Scan for the cell matching the given text and deliver its [X, Y] coordinate at center. 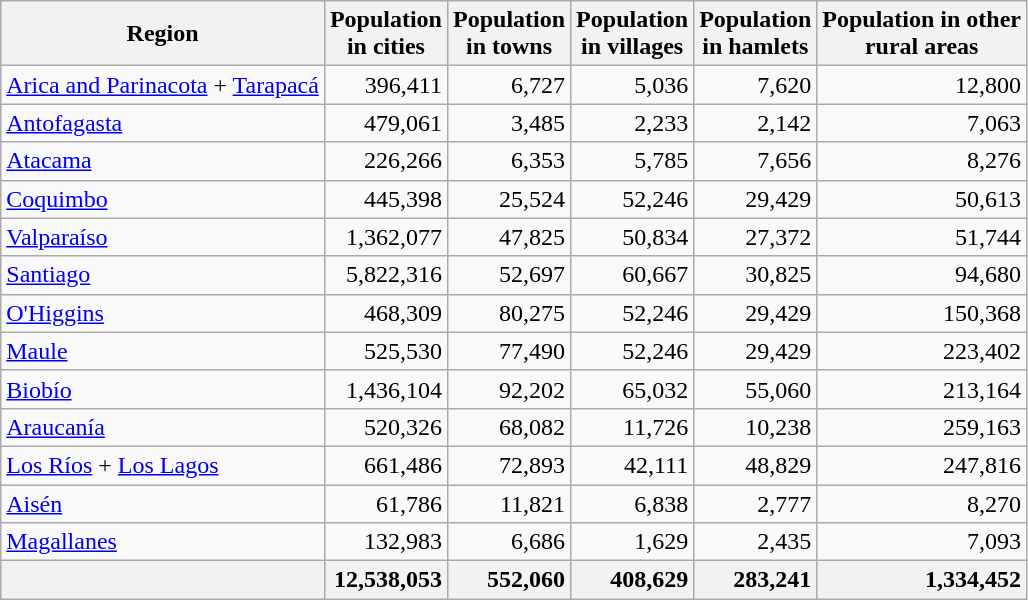
6,838 [632, 503]
42,111 [632, 465]
Populationin villages [632, 34]
Aisén [163, 503]
10,238 [756, 427]
520,326 [386, 427]
68,082 [508, 427]
Los Ríos + Los Lagos [163, 465]
7,063 [922, 123]
408,629 [632, 580]
2,777 [756, 503]
6,353 [508, 161]
6,686 [508, 542]
223,402 [922, 351]
60,667 [632, 275]
2,435 [756, 542]
Atacama [163, 161]
150,368 [922, 313]
6,727 [508, 85]
Santiago [163, 275]
445,398 [386, 199]
Valparaíso [163, 237]
1,334,452 [922, 580]
Maule [163, 351]
5,822,316 [386, 275]
77,490 [508, 351]
525,530 [386, 351]
Biobío [163, 389]
7,656 [756, 161]
132,983 [386, 542]
468,309 [386, 313]
72,893 [508, 465]
Populationin towns [508, 34]
226,266 [386, 161]
Antofagasta [163, 123]
3,485 [508, 123]
Arica and Parinacota + Tarapacá [163, 85]
61,786 [386, 503]
92,202 [508, 389]
11,821 [508, 503]
283,241 [756, 580]
Populationin hamlets [756, 34]
Populationin cities [386, 34]
213,164 [922, 389]
259,163 [922, 427]
247,816 [922, 465]
48,829 [756, 465]
1,629 [632, 542]
11,726 [632, 427]
47,825 [508, 237]
Region [163, 34]
80,275 [508, 313]
12,538,053 [386, 580]
2,142 [756, 123]
2,233 [632, 123]
661,486 [386, 465]
7,093 [922, 542]
1,362,077 [386, 237]
8,276 [922, 161]
Araucanía [163, 427]
Magallanes [163, 542]
50,834 [632, 237]
8,270 [922, 503]
552,060 [508, 580]
27,372 [756, 237]
30,825 [756, 275]
51,744 [922, 237]
5,036 [632, 85]
479,061 [386, 123]
94,680 [922, 275]
52,697 [508, 275]
50,613 [922, 199]
Population in otherrural areas [922, 34]
O'Higgins [163, 313]
65,032 [632, 389]
25,524 [508, 199]
12,800 [922, 85]
5,785 [632, 161]
1,436,104 [386, 389]
Coquimbo [163, 199]
7,620 [756, 85]
396,411 [386, 85]
55,060 [756, 389]
